Output the [X, Y] coordinate of the center of the cell containing the given text.  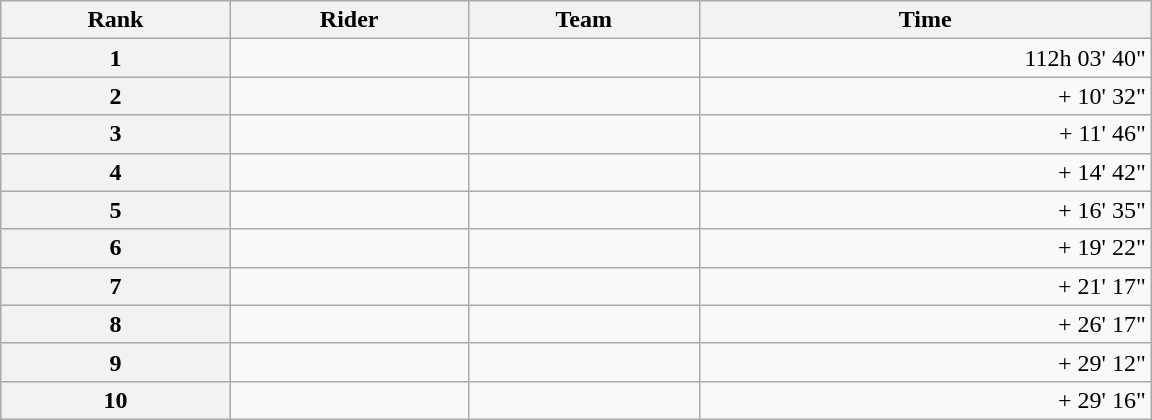
+ 29' 12" [925, 362]
Rider [349, 20]
6 [116, 248]
5 [116, 210]
2 [116, 96]
+ 16' 35" [925, 210]
+ 11' 46" [925, 134]
+ 26' 17" [925, 324]
1 [116, 58]
Team [584, 20]
+ 21' 17" [925, 286]
+ 29' 16" [925, 400]
+ 10' 32" [925, 96]
Rank [116, 20]
8 [116, 324]
Time [925, 20]
+ 14' 42" [925, 172]
9 [116, 362]
7 [116, 286]
112h 03' 40" [925, 58]
10 [116, 400]
4 [116, 172]
3 [116, 134]
+ 19' 22" [925, 248]
